Identify which cell holds the provided text, then report its [X, Y] central coordinate. 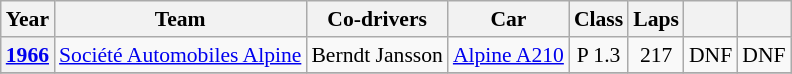
217 [656, 55]
Class [598, 19]
P 1.3 [598, 55]
Berndt Jansson [376, 55]
Year [28, 19]
Co-drivers [376, 19]
Laps [656, 19]
Alpine A210 [508, 55]
1966 [28, 55]
Team [180, 19]
Société Automobiles Alpine [180, 55]
Car [508, 19]
